From the cell containing the given text, extract its center point as [x, y] coordinate. 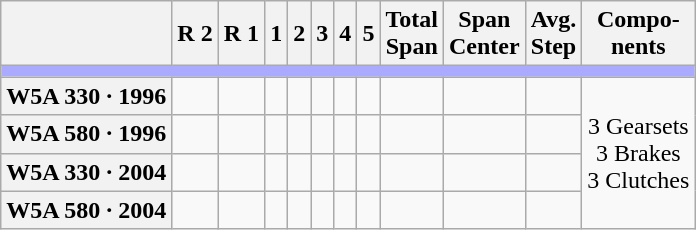
W5A 580 · 2004 [86, 210]
W5A 330 · 2004 [86, 172]
3 [322, 34]
Avg.Step [554, 34]
TotalSpan [412, 34]
W5A 330 · 1996 [86, 96]
W5A 580 · 1996 [86, 134]
4 [346, 34]
R 2 [195, 34]
2 [300, 34]
1 [276, 34]
SpanCenter [484, 34]
5 [368, 34]
R 1 [241, 34]
3 Gearsets3 Brakes3 Clutches [638, 153]
Compo-nents [638, 34]
